Identify which cell holds the provided text, then report its (X, Y) central coordinate. 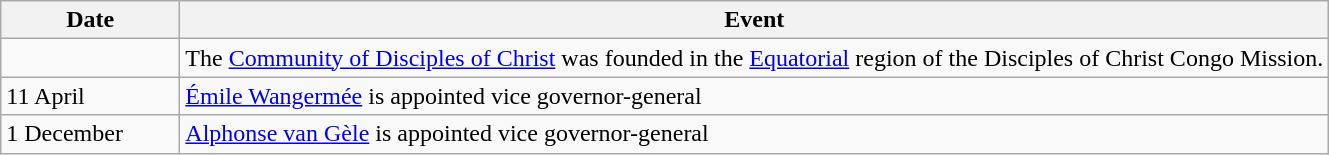
11 April (90, 96)
Émile Wangermée is appointed vice governor-general (754, 96)
Alphonse van Gèle is appointed vice governor-general (754, 134)
1 December (90, 134)
Event (754, 20)
The Community of Disciples of Christ was founded in the Equatorial region of the Disciples of Christ Congo Mission. (754, 58)
Date (90, 20)
